Locate the cell with the specified text and output its [X, Y] center coordinate. 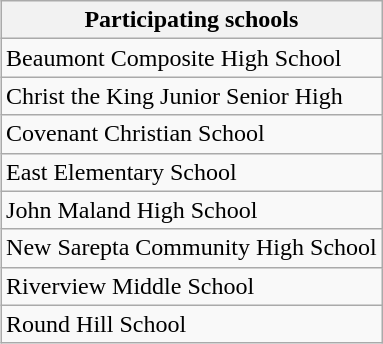
New Sarepta Community High School [192, 248]
John Maland High School [192, 210]
Round Hill School [192, 324]
Participating schools [192, 20]
Christ the King Junior Senior High [192, 96]
Covenant Christian School [192, 134]
East Elementary School [192, 172]
Beaumont Composite High School [192, 58]
Riverview Middle School [192, 286]
